Search for the cell housing the specified text and yield its [x, y] center coordinate. 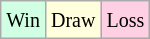
Draw [72, 20]
Loss [126, 20]
Win [24, 20]
